Capture the cell that displays the provided text and extract its [X, Y] central coordinate. 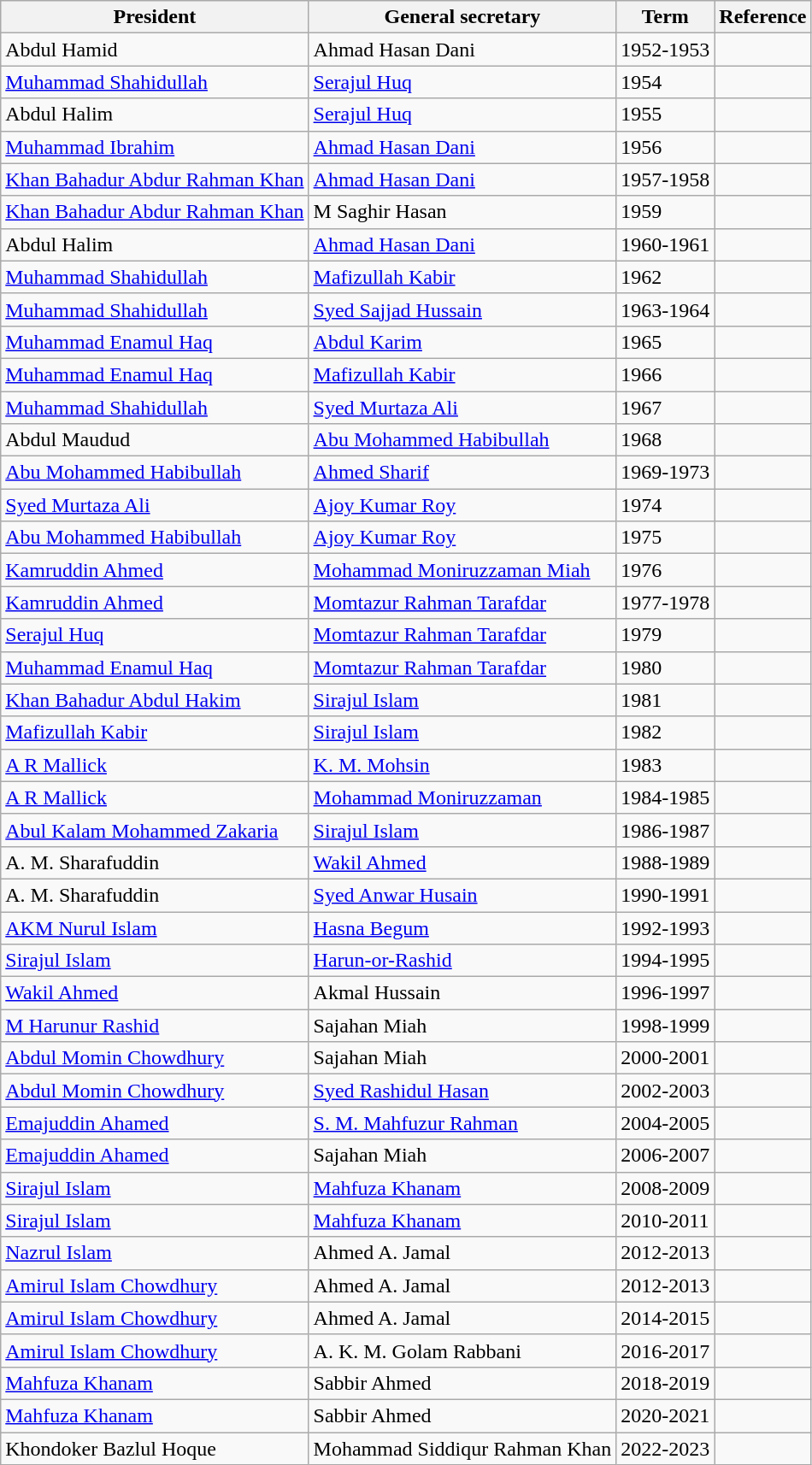
1955 [665, 115]
Reference [762, 17]
1990-1991 [665, 895]
Ahmed Sharif [462, 473]
1992-1993 [665, 927]
1952-1953 [665, 50]
Harun-or-Rashid [462, 961]
M Saghir Hasan [462, 212]
2018-2019 [665, 1383]
Muhammad Ibrahim [155, 147]
Khan Bahadur Abdul Hakim [155, 700]
1983 [665, 765]
2002-2003 [665, 1091]
2016-2017 [665, 1350]
1959 [665, 212]
2010-2011 [665, 1221]
1968 [665, 440]
1996-1997 [665, 993]
Mohammad Moniruzzaman Miah [462, 570]
Abdul Hamid [155, 50]
AKM Nurul Islam [155, 927]
2014-2015 [665, 1318]
Akmal Hussain [462, 993]
2006-2007 [665, 1156]
1977-1978 [665, 603]
2008-2009 [665, 1188]
1957-1958 [665, 179]
1986-1987 [665, 830]
1956 [665, 147]
Syed Anwar Husain [462, 895]
Khondoker Bazlul Hoque [155, 1449]
2004-2005 [665, 1123]
President [155, 17]
1988-1989 [665, 862]
M Harunur Rashid [155, 1026]
1984-1985 [665, 797]
1974 [665, 505]
1969-1973 [665, 473]
1980 [665, 668]
1963-1964 [665, 309]
Nazrul Islam [155, 1253]
Abul Kalam Mohammed Zakaria [155, 830]
2000-2001 [665, 1058]
Mohammad Siddiqur Rahman Khan [462, 1449]
2022-2023 [665, 1449]
Hasna Begum [462, 927]
Syed Rashidul Hasan [462, 1091]
Syed Sajjad Hussain [462, 309]
1994-1995 [665, 961]
K. M. Mohsin [462, 765]
2020-2021 [665, 1415]
1976 [665, 570]
1966 [665, 374]
Mohammad Moniruzzaman [462, 797]
1965 [665, 342]
General secretary [462, 17]
1979 [665, 635]
1982 [665, 732]
S. M. Mahfuzur Rahman [462, 1123]
Term [665, 17]
1960-1961 [665, 244]
1954 [665, 82]
1962 [665, 277]
A. K. M. Golam Rabbani [462, 1350]
1975 [665, 538]
1981 [665, 700]
1967 [665, 408]
1998-1999 [665, 1026]
Abdul Maudud [155, 440]
Abdul Karim [462, 342]
